Find where the given text appears and provide that cell's center as (X, Y) coordinate. 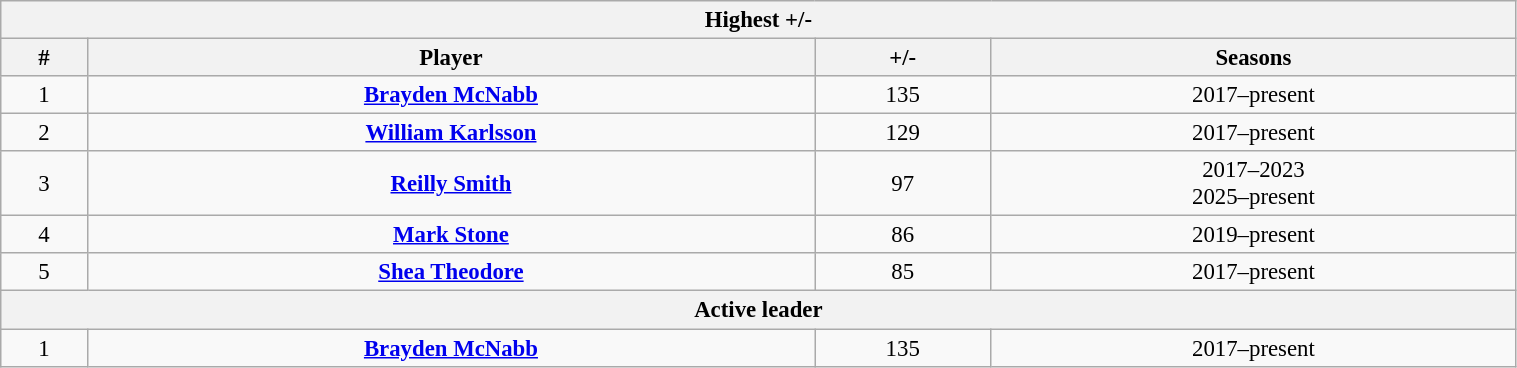
2017–20232025–present (1254, 184)
129 (903, 133)
Seasons (1254, 58)
97 (903, 184)
86 (903, 235)
Reilly Smith (450, 184)
2 (44, 133)
+/- (903, 58)
Mark Stone (450, 235)
William Karlsson (450, 133)
# (44, 58)
85 (903, 273)
4 (44, 235)
2019–present (1254, 235)
5 (44, 273)
Highest +/- (758, 20)
3 (44, 184)
Shea Theodore (450, 273)
Player (450, 58)
Active leader (758, 310)
